For the text-containing cell, return its midpoint in [x, y] coordinate format. 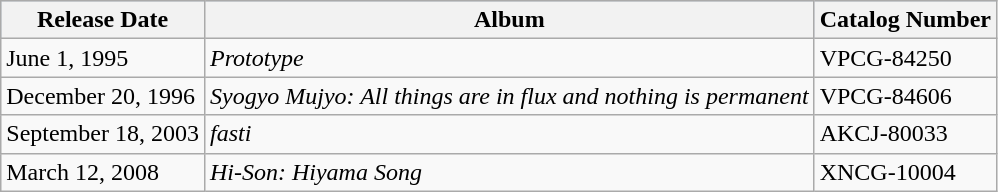
Hi-Son: Hiyama Song [509, 172]
September 18, 2003 [103, 134]
June 1, 1995 [103, 58]
VPCG-84606 [905, 96]
AKCJ-80033 [905, 134]
XNCG-10004 [905, 172]
fasti [509, 134]
March 12, 2008 [103, 172]
Prototype [509, 58]
Catalog Number [905, 20]
December 20, 1996 [103, 96]
Release Date [103, 20]
VPCG-84250 [905, 58]
Syogyo Mujyo: All things are in flux and nothing is permanent [509, 96]
Album [509, 20]
